Detect which cell encompasses the target text, then output its [x, y] center coordinate. 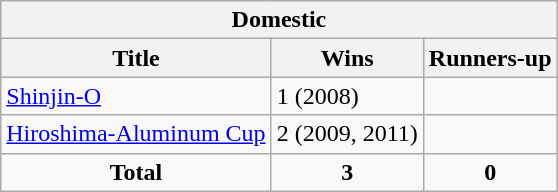
2 (2009, 2011) [347, 134]
Title [136, 58]
Runners-up [490, 58]
1 (2008) [347, 96]
Hiroshima-Aluminum Cup [136, 134]
Wins [347, 58]
Total [136, 172]
Shinjin-O [136, 96]
Domestic [279, 20]
3 [347, 172]
0 [490, 172]
